From the cell containing the given text, extract its center point as [x, y] coordinate. 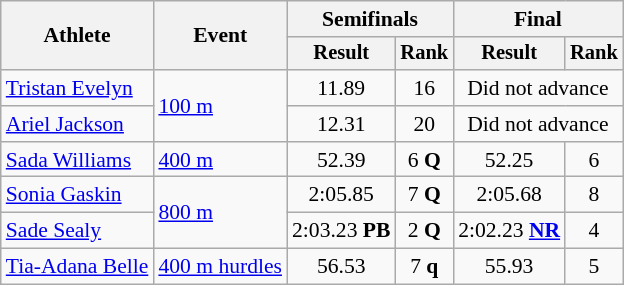
8 [594, 195]
12.31 [341, 124]
2 Q [424, 231]
Ariel Jackson [78, 124]
16 [424, 88]
Sonia Gaskin [78, 195]
20 [424, 124]
52.25 [509, 160]
2:02.23 NR [509, 231]
Event [220, 36]
Tristan Evelyn [78, 88]
5 [594, 267]
2:03.23 PB [341, 231]
2:05.85 [341, 195]
6 [594, 160]
Athlete [78, 36]
Semifinals [370, 19]
4 [594, 231]
56.53 [341, 267]
52.39 [341, 160]
Tia-Adana Belle [78, 267]
Final [538, 19]
7 q [424, 267]
55.93 [509, 267]
11.89 [341, 88]
800 m [220, 212]
400 m [220, 160]
7 Q [424, 195]
2:05.68 [509, 195]
100 m [220, 106]
Sada Williams [78, 160]
Sade Sealy [78, 231]
6 Q [424, 160]
400 m hurdles [220, 267]
